Scan for the cell matching the given text and deliver its [x, y] coordinate at center. 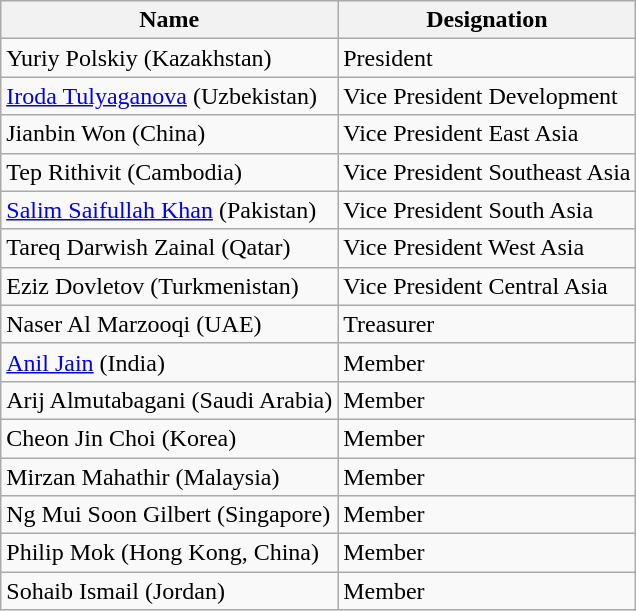
Vice President South Asia [487, 210]
Designation [487, 20]
President [487, 58]
Mirzan Mahathir (Malaysia) [170, 477]
Ng Mui Soon Gilbert (Singapore) [170, 515]
Iroda Tulyaganova (Uzbekistan) [170, 96]
Jianbin Won (China) [170, 134]
Vice President Central Asia [487, 286]
Naser Al Marzooqi (UAE) [170, 324]
Salim Saifullah Khan (Pakistan) [170, 210]
Cheon Jin Choi (Korea) [170, 438]
Yuriy Polskiy (Kazakhstan) [170, 58]
Treasurer [487, 324]
Vice President Southeast Asia [487, 172]
Tareq Darwish Zainal (Qatar) [170, 248]
Vice President East Asia [487, 134]
Arij Almutabagani (Saudi Arabia) [170, 400]
Vice President West Asia [487, 248]
Philip Mok (Hong Kong, China) [170, 553]
Sohaib Ismail (Jordan) [170, 591]
Vice President Development [487, 96]
Tep Rithivit (Cambodia) [170, 172]
Eziz Dovletov (Turkmenistan) [170, 286]
Anil Jain (India) [170, 362]
Name [170, 20]
